Determine the (x, y) coordinate at the center of the cell enclosing the given text.  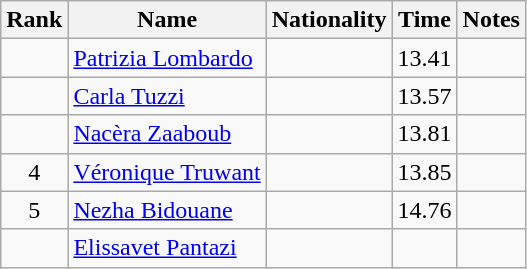
Nezha Bidouane (167, 210)
14.76 (424, 210)
Véronique Truwant (167, 172)
Rank (34, 20)
Nationality (329, 20)
13.41 (424, 58)
Elissavet Pantazi (167, 248)
Name (167, 20)
13.57 (424, 96)
13.85 (424, 172)
Nacèra Zaaboub (167, 134)
Time (424, 20)
13.81 (424, 134)
4 (34, 172)
Notes (491, 20)
5 (34, 210)
Carla Tuzzi (167, 96)
Patrizia Lombardo (167, 58)
